Identify which cell holds the provided text, then report its (X, Y) central coordinate. 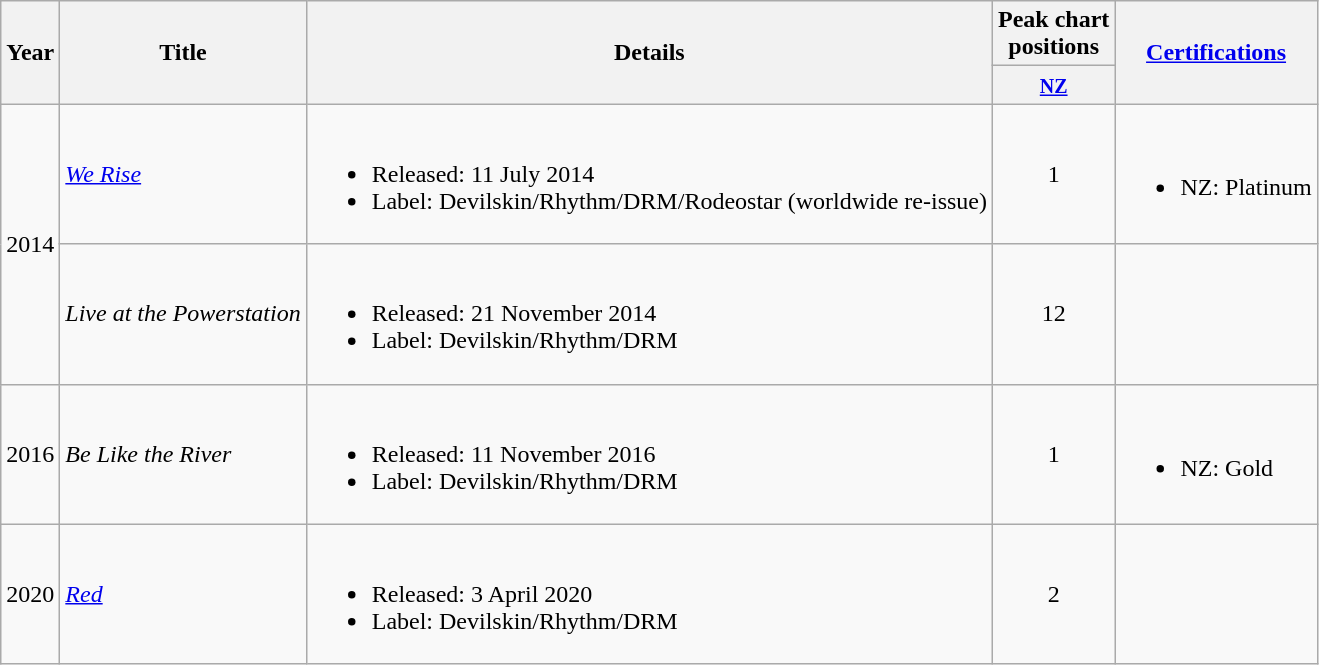
12 (1053, 314)
Released: 11 November 2016Label: Devilskin/Rhythm/DRM (649, 454)
Details (649, 52)
NZ (1053, 85)
Live at the Powerstation (183, 314)
Released: 11 July 2014Label: Devilskin/Rhythm/DRM/Rodeostar (worldwide re-issue) (649, 174)
NZ: Platinum (1216, 174)
Released: 3 April 2020Label: Devilskin/Rhythm/DRM (649, 594)
2020 (30, 594)
Year (30, 52)
2014 (30, 244)
Released: 21 November 2014Label: Devilskin/Rhythm/DRM (649, 314)
We Rise (183, 174)
Certifications (1216, 52)
Peak chartpositions (1053, 34)
2016 (30, 454)
2 (1053, 594)
NZ: Gold (1216, 454)
Be Like the River (183, 454)
Title (183, 52)
Red (183, 594)
